Search for the cell housing the specified text and yield its [X, Y] center coordinate. 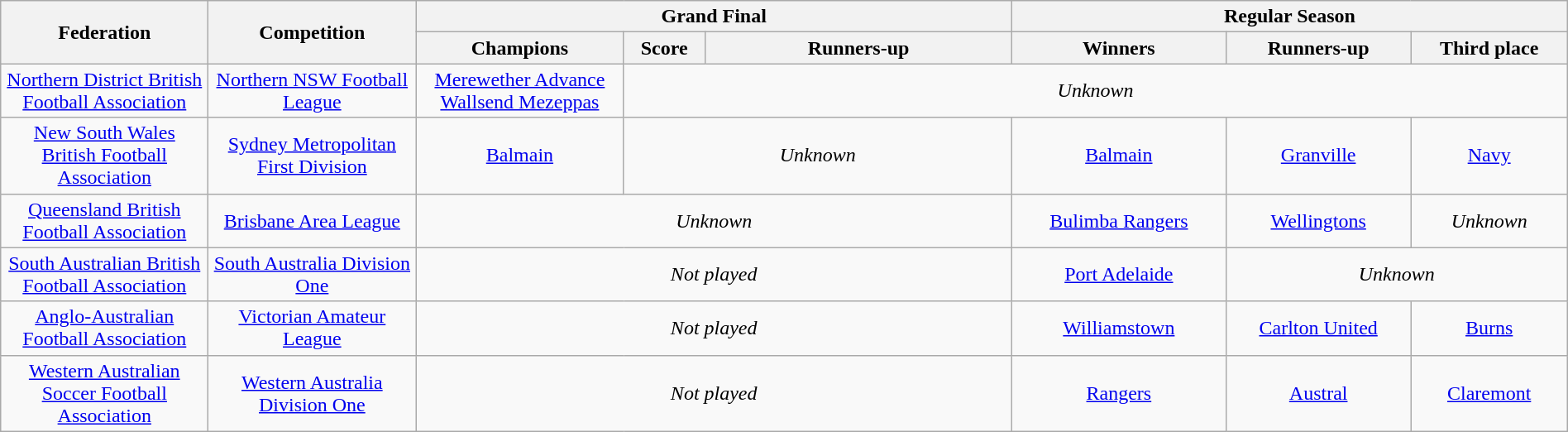
Grand Final [715, 17]
Western Australian Soccer Football Association [104, 393]
Score [665, 48]
Sydney Metropolitan First Division [313, 156]
Regular Season [1290, 17]
Victorian Amateur League [313, 328]
Burns [1489, 328]
Third place [1489, 48]
Winners [1120, 48]
Champions [519, 48]
Anglo-Australian Football Association [104, 328]
Western Australia Division One [313, 393]
Claremont [1489, 393]
Northern NSW Football League [313, 91]
Queensland British Football Association [104, 220]
Williamstown [1120, 328]
Port Adelaide [1120, 275]
Rangers [1120, 393]
Merewether AdvanceWallsend Mezeppas [519, 91]
Competition [313, 32]
Northern District British Football Association [104, 91]
Brisbane Area League [313, 220]
Austral [1318, 393]
Wellingtons [1318, 220]
Federation [104, 32]
South Australia Division One [313, 275]
New South Wales British Football Association [104, 156]
Bulimba Rangers [1120, 220]
Granville [1318, 156]
Carlton United [1318, 328]
South Australian British Football Association [104, 275]
Navy [1489, 156]
